From the cell containing the given text, extract its center point as (x, y) coordinate. 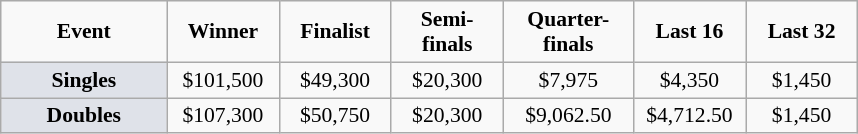
Singles (84, 80)
$9,062.50 (568, 116)
Doubles (84, 116)
Quarter-finals (568, 32)
$107,300 (223, 116)
$101,500 (223, 80)
$7,975 (568, 80)
$50,750 (335, 116)
Finalist (335, 32)
Event (84, 32)
Last 16 (689, 32)
$4,350 (689, 80)
Last 32 (802, 32)
$49,300 (335, 80)
Semi-finals (447, 32)
Winner (223, 32)
$4,712.50 (689, 116)
